Provide the (X, Y) coordinate of the cell's center where the given text is located.  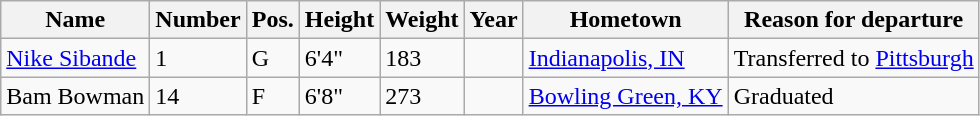
183 (422, 58)
Hometown (626, 20)
Reason for departure (854, 20)
Pos. (272, 20)
Transferred to Pittsburgh (854, 58)
F (272, 96)
6'4" (339, 58)
6'8" (339, 96)
Indianapolis, IN (626, 58)
Name (76, 20)
1 (198, 58)
Nike Sibande (76, 58)
G (272, 58)
14 (198, 96)
Height (339, 20)
Number (198, 20)
273 (422, 96)
Bowling Green, KY (626, 96)
Bam Bowman (76, 96)
Year (494, 20)
Weight (422, 20)
Graduated (854, 96)
